Search for the cell housing the specified text and yield its (X, Y) center coordinate. 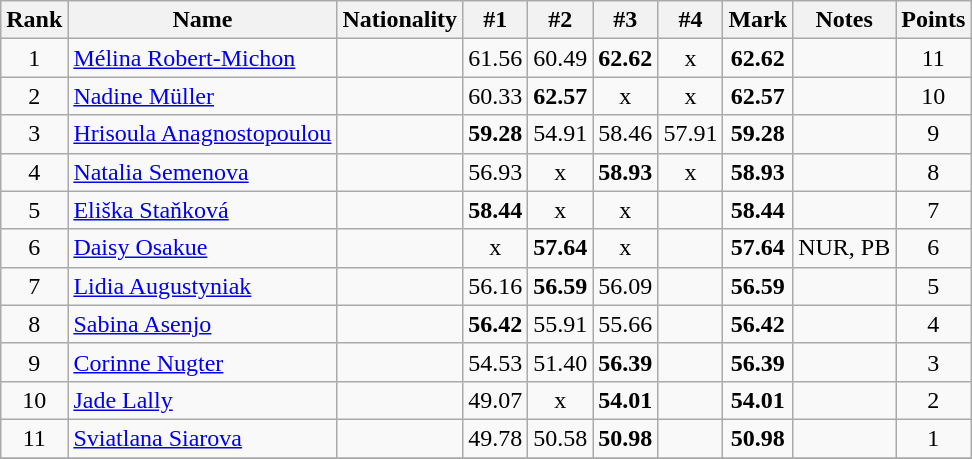
60.33 (496, 96)
55.91 (560, 324)
50.58 (560, 438)
Notes (844, 20)
49.78 (496, 438)
58.46 (626, 134)
Natalia Semenova (202, 172)
#2 (560, 20)
54.53 (496, 362)
55.66 (626, 324)
Eliška Staňková (202, 210)
Nationality (400, 20)
Name (202, 20)
#3 (626, 20)
60.49 (560, 58)
57.91 (690, 134)
#1 (496, 20)
54.91 (560, 134)
Nadine Müller (202, 96)
Jade Lally (202, 400)
Daisy Osakue (202, 248)
56.09 (626, 286)
61.56 (496, 58)
Hrisoula Anagnostopoulou (202, 134)
51.40 (560, 362)
Mark (758, 20)
56.16 (496, 286)
Lidia Augustyniak (202, 286)
NUR, PB (844, 248)
49.07 (496, 400)
Corinne Nugter (202, 362)
Mélina Robert-Michon (202, 58)
Points (934, 20)
#4 (690, 20)
Sviatlana Siarova (202, 438)
Rank (34, 20)
56.93 (496, 172)
Sabina Asenjo (202, 324)
